Provide the (X, Y) coordinate of the cell's center where the given text is located.  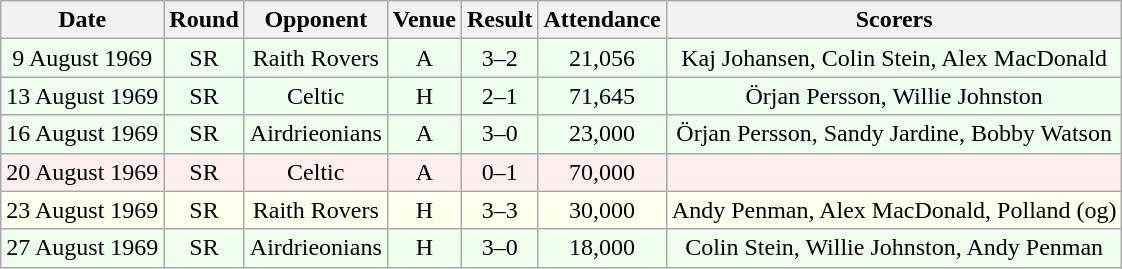
Result (500, 20)
21,056 (602, 58)
13 August 1969 (82, 96)
9 August 1969 (82, 58)
Kaj Johansen, Colin Stein, Alex MacDonald (894, 58)
20 August 1969 (82, 172)
Opponent (316, 20)
Örjan Persson, Sandy Jardine, Bobby Watson (894, 134)
Attendance (602, 20)
16 August 1969 (82, 134)
27 August 1969 (82, 248)
71,645 (602, 96)
23 August 1969 (82, 210)
Round (204, 20)
3–2 (500, 58)
Date (82, 20)
18,000 (602, 248)
30,000 (602, 210)
Colin Stein, Willie Johnston, Andy Penman (894, 248)
Venue (424, 20)
0–1 (500, 172)
Örjan Persson, Willie Johnston (894, 96)
Scorers (894, 20)
Andy Penman, Alex MacDonald, Polland (og) (894, 210)
3–3 (500, 210)
2–1 (500, 96)
70,000 (602, 172)
23,000 (602, 134)
